Return (x, y) of the center of cell containing provided text 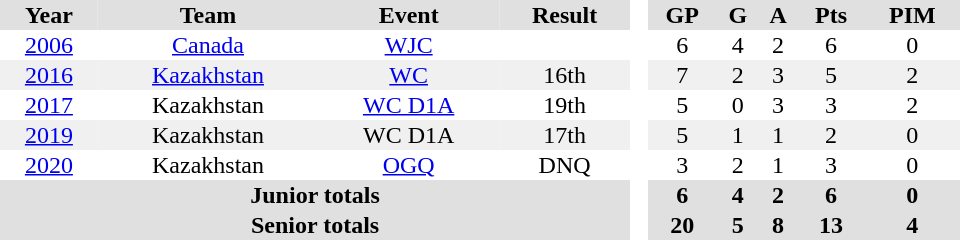
Result (564, 15)
WC (408, 75)
2020 (49, 165)
2016 (49, 75)
13 (832, 225)
WJC (408, 45)
A (778, 15)
OGQ (408, 165)
17th (564, 135)
GP (682, 15)
Event (408, 15)
19th (564, 105)
7 (682, 75)
2019 (49, 135)
Year (49, 15)
16th (564, 75)
2006 (49, 45)
G (738, 15)
Team (208, 15)
20 (682, 225)
Pts (832, 15)
8 (778, 225)
Junior totals (315, 195)
DNQ (564, 165)
PIM (912, 15)
2017 (49, 105)
Canada (208, 45)
Senior totals (315, 225)
